From the cell containing the given text, extract its center point as [X, Y] coordinate. 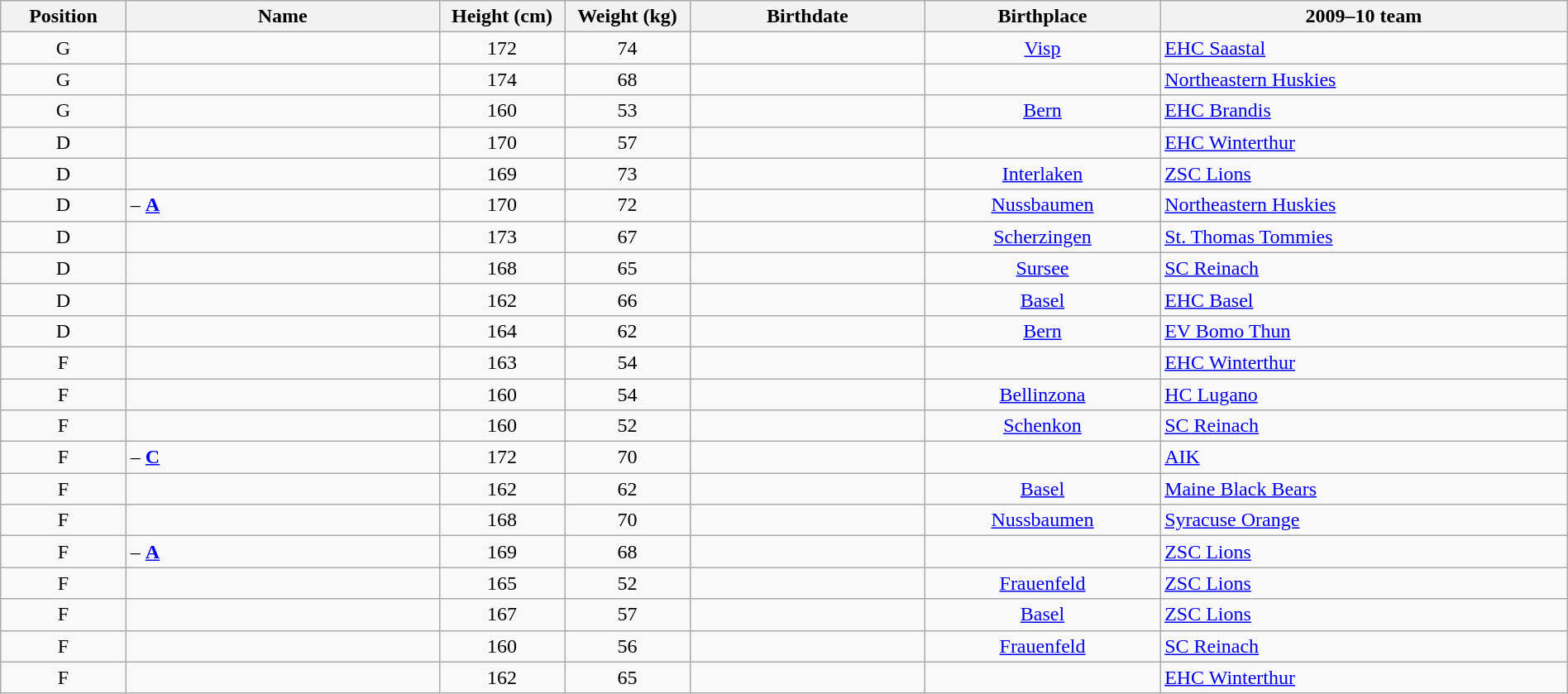
53 [628, 111]
Sursee [1042, 268]
Height (cm) [502, 17]
Weight (kg) [628, 17]
67 [628, 237]
Bellinzona [1042, 395]
174 [502, 79]
72 [628, 205]
66 [628, 299]
Interlaken [1042, 174]
Position [64, 17]
Visp [1042, 48]
56 [628, 646]
165 [502, 583]
Name [283, 17]
St. Thomas Tommies [1365, 237]
73 [628, 174]
167 [502, 615]
173 [502, 237]
– C [283, 457]
163 [502, 362]
164 [502, 331]
Syracuse Orange [1365, 520]
74 [628, 48]
Maine Black Bears [1365, 489]
Birthplace [1042, 17]
Scherzingen [1042, 237]
AIK [1365, 457]
Schenkon [1042, 426]
EV Bomo Thun [1365, 331]
Birthdate [807, 17]
2009–10 team [1365, 17]
EHC Basel [1365, 299]
HC Lugano [1365, 395]
EHC Brandis [1365, 111]
EHC Saastal [1365, 48]
